Return the (X, Y) coordinate for the center point of the cell that contains the specified text.  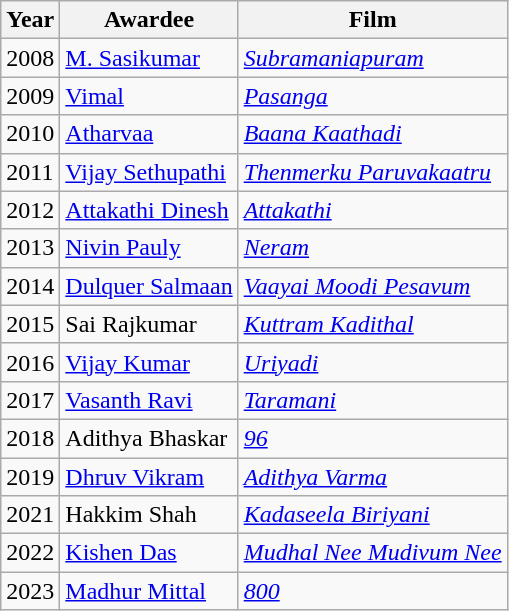
Vijay Sethupathi (149, 172)
2010 (30, 134)
Dhruv Vikram (149, 477)
Adithya Bhaskar (149, 438)
2013 (30, 248)
2012 (30, 210)
2014 (30, 286)
Adithya Varma (372, 477)
Nivin Pauly (149, 248)
Vijay Kumar (149, 362)
Taramani (372, 400)
2011 (30, 172)
2009 (30, 96)
Madhur Mittal (149, 591)
Kuttram Kadithal (372, 324)
Dulquer Salmaan (149, 286)
2022 (30, 553)
Attakathi (372, 210)
Film (372, 20)
2017 (30, 400)
Hakkim Shah (149, 515)
Neram (372, 248)
Awardee (149, 20)
96 (372, 438)
Baana Kaathadi (372, 134)
2021 (30, 515)
2019 (30, 477)
Vasanth Ravi (149, 400)
2008 (30, 58)
Uriyadi (372, 362)
Atharvaa (149, 134)
Attakathi Dinesh (149, 210)
800 (372, 591)
Vimal (149, 96)
Kishen Das (149, 553)
Kadaseela Biriyani (372, 515)
M. Sasikumar (149, 58)
2018 (30, 438)
Subramaniapuram (372, 58)
2016 (30, 362)
Mudhal Nee Mudivum Nee (372, 553)
Sai Rajkumar (149, 324)
Thenmerku Paruvakaatru (372, 172)
Year (30, 20)
Vaayai Moodi Pesavum (372, 286)
Pasanga (372, 96)
2015 (30, 324)
2023 (30, 591)
